Scan for the cell matching the given text and deliver its [x, y] coordinate at center. 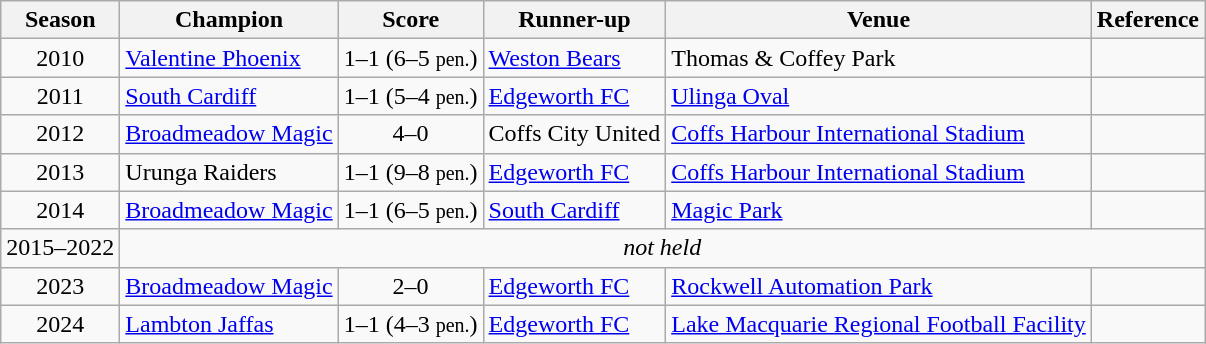
1–1 (4–3 pen.) [410, 324]
Thomas & Coffey Park [879, 58]
not held [662, 248]
2012 [60, 134]
Score [410, 20]
Runner-up [574, 20]
Champion [229, 20]
Magic Park [879, 210]
Reference [1148, 20]
Lake Macquarie Regional Football Facility [879, 324]
Urunga Raiders [229, 172]
2–0 [410, 286]
Coffs City United [574, 134]
2024 [60, 324]
Weston Bears [574, 58]
Season [60, 20]
2014 [60, 210]
2011 [60, 96]
Ulinga Oval [879, 96]
4–0 [410, 134]
Venue [879, 20]
2015–2022 [60, 248]
2010 [60, 58]
Lambton Jaffas [229, 324]
Rockwell Automation Park [879, 286]
1–1 (9–8 pen.) [410, 172]
1–1 (5–4 pen.) [410, 96]
2023 [60, 286]
2013 [60, 172]
Valentine Phoenix [229, 58]
